Return (X, Y) of the center of cell containing provided text 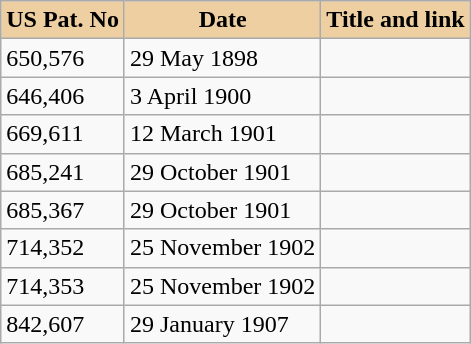
685,241 (63, 172)
Title and link (396, 20)
12 March 1901 (222, 134)
714,352 (63, 248)
669,611 (63, 134)
650,576 (63, 58)
3 April 1900 (222, 96)
842,607 (63, 324)
Date (222, 20)
646,406 (63, 96)
US Pat. No (63, 20)
714,353 (63, 286)
29 January 1907 (222, 324)
29 May 1898 (222, 58)
685,367 (63, 210)
